Search for the cell housing the specified text and yield its (X, Y) center coordinate. 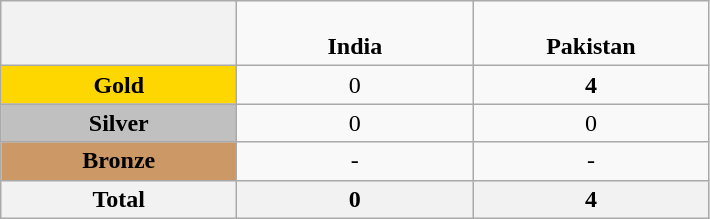
Gold (119, 85)
Pakistan (591, 34)
Bronze (119, 161)
Silver (119, 123)
India (355, 34)
Total (119, 199)
